Return (X, Y) of the center of cell containing provided text 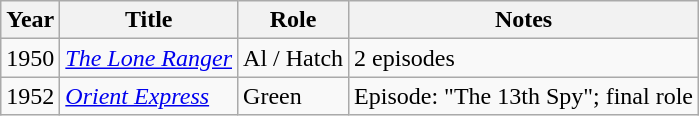
Year (30, 20)
1952 (30, 96)
2 episodes (524, 58)
The Lone Ranger (149, 58)
Orient Express (149, 96)
Title (149, 20)
Episode: "The 13th Spy"; final role (524, 96)
Al / Hatch (294, 58)
Green (294, 96)
1950 (30, 58)
Notes (524, 20)
Role (294, 20)
